Extract the (x, y) coordinate from the center of the cell holding the provided text.  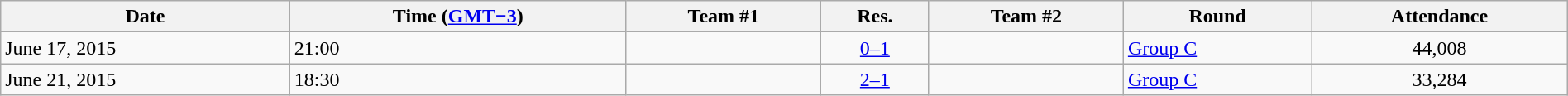
Time (GMT−3) (458, 17)
Date (146, 17)
Attendance (1439, 17)
June 21, 2015 (146, 79)
18:30 (458, 79)
Team #2 (1025, 17)
0–1 (875, 48)
2–1 (875, 79)
33,284 (1439, 79)
June 17, 2015 (146, 48)
Team #1 (723, 17)
Round (1217, 17)
44,008 (1439, 48)
21:00 (458, 48)
Res. (875, 17)
